Find where the given text appears and provide that cell's center as (X, Y) coordinate. 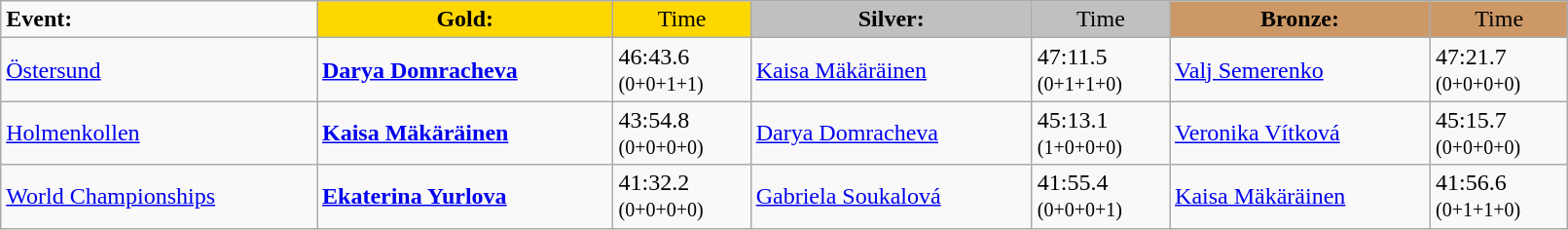
Valj Semerenko (1300, 70)
Gabriela Soukalová (892, 197)
45:15.7(0+0+0+0) (1499, 133)
Östersund (160, 70)
43:54.8(0+0+0+0) (681, 133)
41:55.4(0+0+0+1) (1100, 197)
Gold: (465, 19)
World Championships (160, 197)
46:43.6(0+0+1+1) (681, 70)
47:11.5(0+1+1+0) (1100, 70)
45:13.1(1+0+0+0) (1100, 133)
Silver: (892, 19)
Ekaterina Yurlova (465, 197)
Holmenkollen (160, 133)
41:56.6(0+1+1+0) (1499, 197)
Veronika Vítková (1300, 133)
47:21.7(0+0+0+0) (1499, 70)
Event: (160, 19)
Bronze: (1300, 19)
41:32.2(0+0+0+0) (681, 197)
